Return the (X, Y) coordinate for the center point of the cell that contains the specified text.  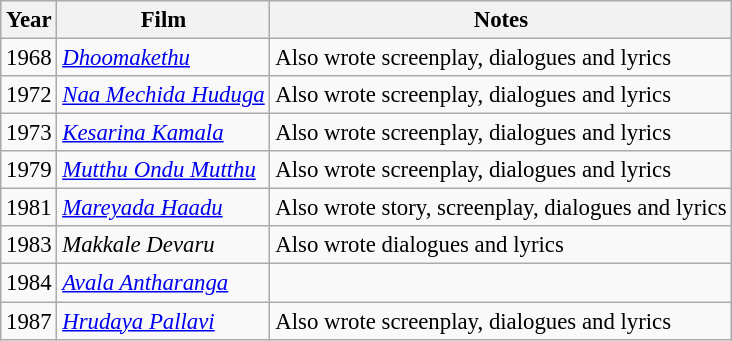
1979 (29, 170)
Mareyada Haadu (164, 208)
1981 (29, 208)
Also wrote story, screenplay, dialogues and lyrics (501, 208)
Naa Mechida Huduga (164, 95)
Year (29, 20)
1973 (29, 133)
Mutthu Ondu Mutthu (164, 170)
Hrudaya Pallavi (164, 321)
Dhoomakethu (164, 58)
Makkale Devaru (164, 245)
1984 (29, 283)
Film (164, 20)
Also wrote dialogues and lyrics (501, 245)
1968 (29, 58)
Notes (501, 20)
Avala Antharanga (164, 283)
1987 (29, 321)
1972 (29, 95)
Kesarina Kamala (164, 133)
1983 (29, 245)
